Output the (x, y) coordinate of the center of the cell containing the given text.  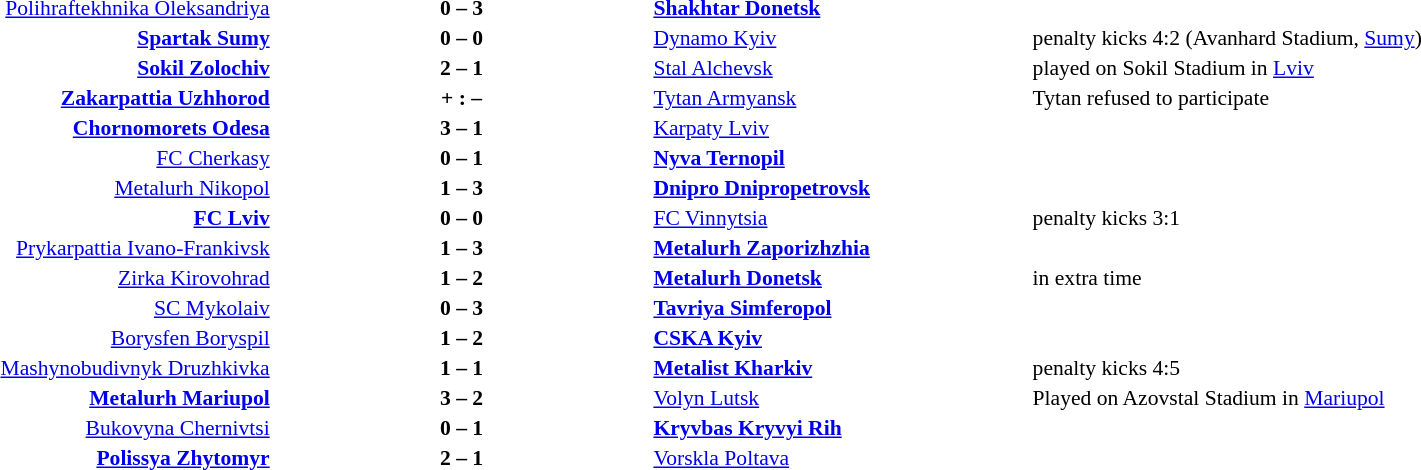
CSKA Kyiv (841, 338)
Stal Alchevsk (841, 68)
Dynamo Kyiv (841, 38)
+ : – (462, 98)
FC Vinnytsia (841, 218)
Nyva Ternopil (841, 158)
Metalurh Donetsk (841, 278)
3 – 1 (462, 128)
Kryvbas Kryvyi Rih (841, 428)
Dnipro Dnipropetrovsk (841, 188)
Metalist Kharkiv (841, 368)
Tavriya Simferopol (841, 308)
2 – 1 (462, 68)
1 – 1 (462, 368)
Tytan Armyansk (841, 98)
Metalurh Zaporizhzhia (841, 248)
0 – 3 (462, 308)
Volyn Lutsk (841, 398)
3 – 2 (462, 398)
Karpaty Lviv (841, 128)
